Pinpoint the cell where the given text exists, returning its (x, y) midpoint coordinate. 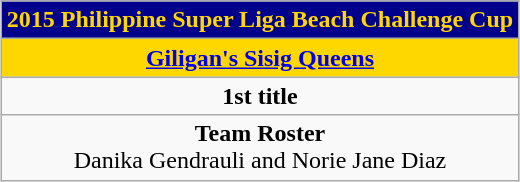
Team RosterDanika Gendrauli and Norie Jane Diaz (260, 148)
2015 Philippine Super Liga Beach Challenge Cup (260, 20)
1st title (260, 96)
Giligan's Sisig Queens (260, 58)
